Capture the cell that displays the provided text and extract its [x, y] central coordinate. 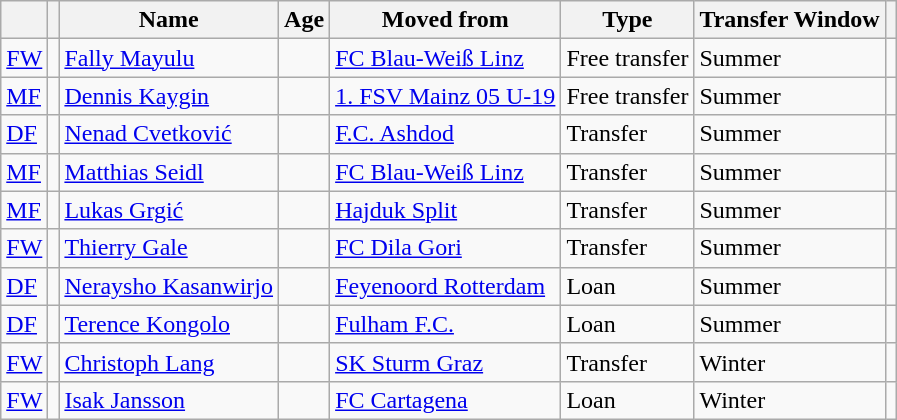
Nenad Cvetković [169, 134]
Thierry Gale [169, 248]
Transfer Window [790, 20]
Fulham F.C. [446, 324]
Feyenoord Rotterdam [446, 286]
Neraysho Kasanwirjo [169, 286]
Terence Kongolo [169, 324]
Name [169, 20]
Moved from [446, 20]
1. FSV Mainz 05 U-19 [446, 96]
Lukas Grgić [169, 210]
Christoph Lang [169, 362]
FC Dila Gori [446, 248]
Hajduk Split [446, 210]
SK Sturm Graz [446, 362]
Fally Mayulu [169, 58]
Type [628, 20]
Isak Jansson [169, 400]
F.C. Ashdod [446, 134]
FC Cartagena [446, 400]
Matthias Seidl [169, 172]
Dennis Kaygin [169, 96]
Age [304, 20]
